Determine the [X, Y] coordinate at the center of the cell enclosing the given text.  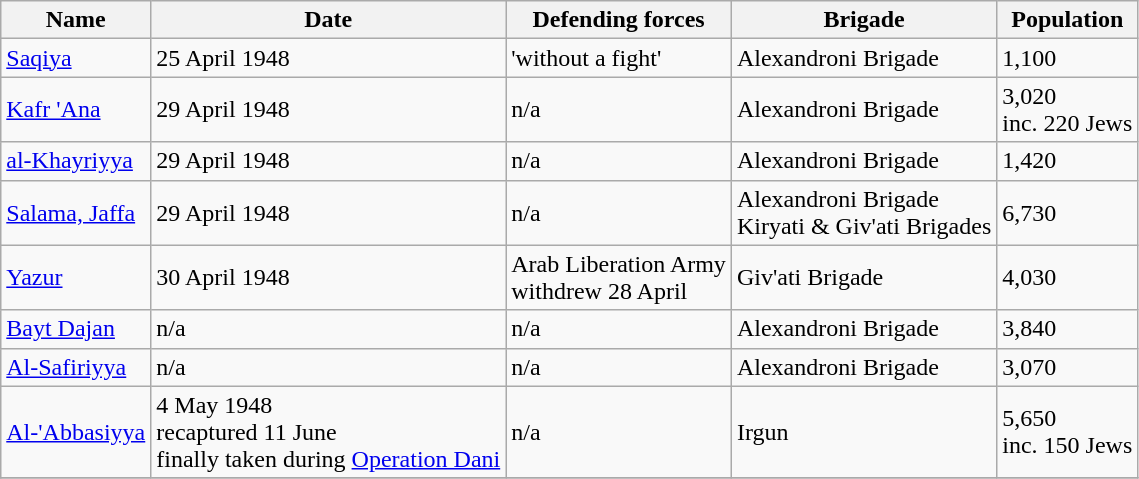
1,100 [1068, 58]
Yazur [76, 278]
3,020inc. 220 Jews [1068, 110]
Alexandroni BrigadeKiryati & Giv'ati Brigades [864, 212]
Salama, Jaffa [76, 212]
25 April 1948 [328, 58]
Population [1068, 20]
Saqiya [76, 58]
Name [76, 20]
Al-'Abbasiyya [76, 432]
1,420 [1068, 161]
al-Khayriyya [76, 161]
5,650inc. 150 Jews [1068, 432]
3,840 [1068, 329]
Bayt Dajan [76, 329]
Kafr 'Ana [76, 110]
3,070 [1068, 367]
'without a fight' [619, 58]
6,730 [1068, 212]
Defending forces [619, 20]
Arab Liberation Armywithdrew 28 April [619, 278]
4 May 1948recaptured 11 Junefinally taken during Operation Dani [328, 432]
Al-Safiriyya [76, 367]
Date [328, 20]
Irgun [864, 432]
30 April 1948 [328, 278]
Brigade [864, 20]
Giv'ati Brigade [864, 278]
4,030 [1068, 278]
